Capture the cell that displays the provided text and extract its [x, y] central coordinate. 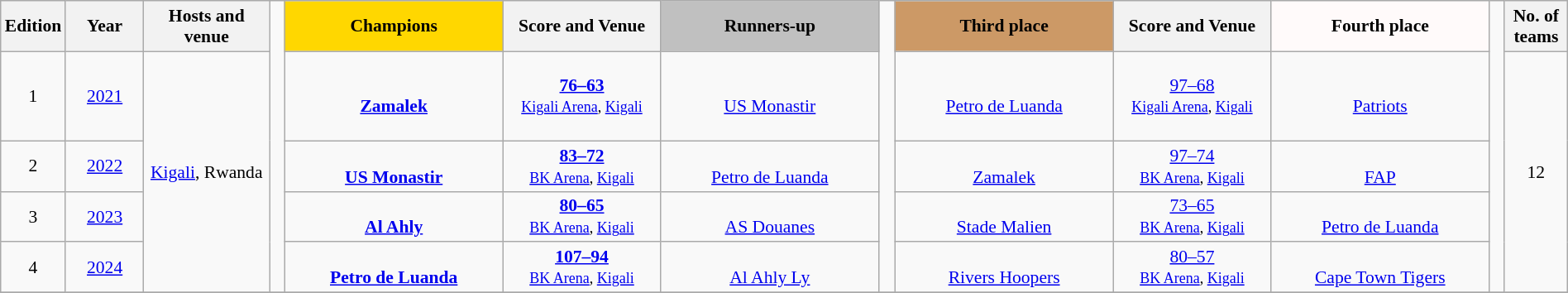
4 [33, 268]
Fourth place [1379, 26]
1 [33, 96]
Kigali, Rwanda [207, 172]
No. of teams [1536, 26]
2024 [104, 268]
2022 [104, 166]
Cape Town Tigers [1379, 268]
83–72 BK Arena, Kigali [582, 166]
Patriots [1379, 96]
Third place [1004, 26]
73–65BK Arena, Kigali [1193, 217]
Rivers Hoopers [1004, 268]
97–68Kigali Arena, Kigali [1193, 96]
Champions [394, 26]
Stade Malien [1004, 217]
80–57BK Arena, Kigali [1193, 268]
Al Ahly Ly [769, 268]
Hosts and venue [207, 26]
Year [104, 26]
Al Ahly [394, 217]
3 [33, 217]
Edition [33, 26]
80–65 BK Arena, Kigali [582, 217]
12 [1536, 172]
97–74BK Arena, Kigali [1193, 166]
2 [33, 166]
76–63 Kigali Arena, Kigali [582, 96]
2023 [104, 217]
2021 [104, 96]
107–94 BK Arena, Kigali [582, 268]
AS Douanes [769, 217]
FAP [1379, 166]
Runners-up [769, 26]
